Locate the cell with the specified text and output its [x, y] center coordinate. 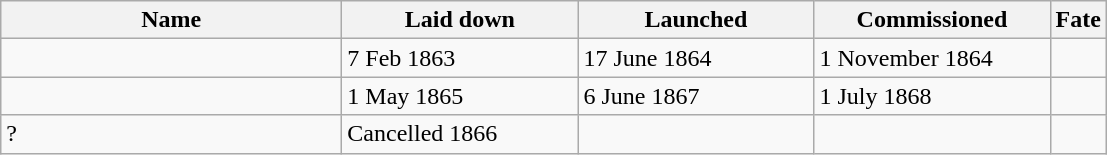
Cancelled 1866 [460, 134]
1 May 1865 [460, 96]
? [172, 134]
Name [172, 20]
7 Feb 1863 [460, 58]
1 July 1868 [932, 96]
Fate [1078, 20]
Laid down [460, 20]
Commissioned [932, 20]
17 June 1864 [696, 58]
6 June 1867 [696, 96]
1 November 1864 [932, 58]
Launched [696, 20]
